Return (x, y) of the center of cell containing provided text 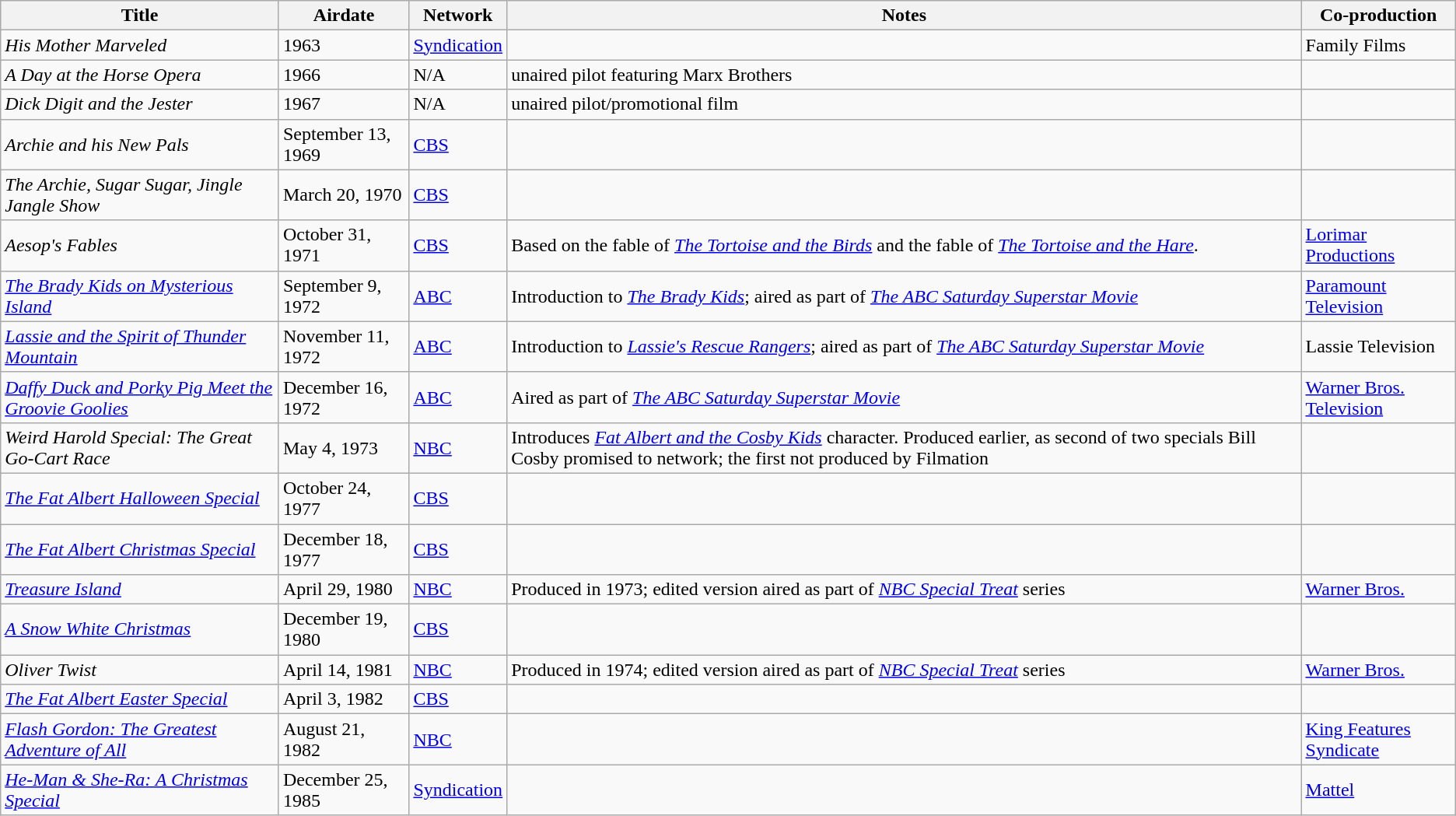
Co-production (1378, 16)
The Fat Albert Easter Special (140, 699)
December 25, 1985 (344, 790)
Treasure Island (140, 590)
December 19, 1980 (344, 630)
Mattel (1378, 790)
The Brady Kids on Mysterious Island (140, 296)
April 14, 1981 (344, 670)
September 13, 1969 (344, 145)
Produced in 1974; edited version aired as part of NBC Special Treat series (904, 670)
Based on the fable of The Tortoise and the Birds and the fable of The Tortoise and the Hare. (904, 246)
Dick Digit and the Jester (140, 104)
April 29, 1980 (344, 590)
A Day at the Horse Opera (140, 75)
He-Man & She-Ra: A Christmas Special (140, 790)
Aired as part of The ABC Saturday Superstar Movie (904, 397)
Title (140, 16)
unaired pilot/promotional film (904, 104)
Airdate (344, 16)
His Mother Marveled (140, 45)
Flash Gordon: The Greatest Adventure of All (140, 739)
October 31, 1971 (344, 246)
September 9, 1972 (344, 296)
Aesop's Fables (140, 246)
A Snow White Christmas (140, 630)
unaired pilot featuring Marx Brothers (904, 75)
The Archie, Sugar Sugar, Jingle Jangle Show (140, 194)
The Fat Albert Halloween Special (140, 498)
1967 (344, 104)
The Fat Albert Christmas Special (140, 549)
Notes (904, 16)
Daffy Duck and Porky Pig Meet the Groovie Goolies (140, 397)
1963 (344, 45)
Network (458, 16)
Family Films (1378, 45)
May 4, 1973 (344, 448)
King Features Syndicate (1378, 739)
Introduction to The Brady Kids; aired as part of The ABC Saturday Superstar Movie (904, 296)
Produced in 1973; edited version aired as part of NBC Special Treat series (904, 590)
Introduction to Lassie's Rescue Rangers; aired as part of The ABC Saturday Superstar Movie (904, 347)
October 24, 1977 (344, 498)
Warner Bros. Television (1378, 397)
November 11, 1972 (344, 347)
December 18, 1977 (344, 549)
Archie and his New Pals (140, 145)
March 20, 1970 (344, 194)
Lorimar Productions (1378, 246)
Oliver Twist (140, 670)
Lassie and the Spirit of Thunder Mountain (140, 347)
Weird Harold Special: The Great Go-Cart Race (140, 448)
December 16, 1972 (344, 397)
1966 (344, 75)
April 3, 1982 (344, 699)
August 21, 1982 (344, 739)
Lassie Television (1378, 347)
Paramount Television (1378, 296)
